Detect which cell encompasses the target text, then output its [X, Y] center coordinate. 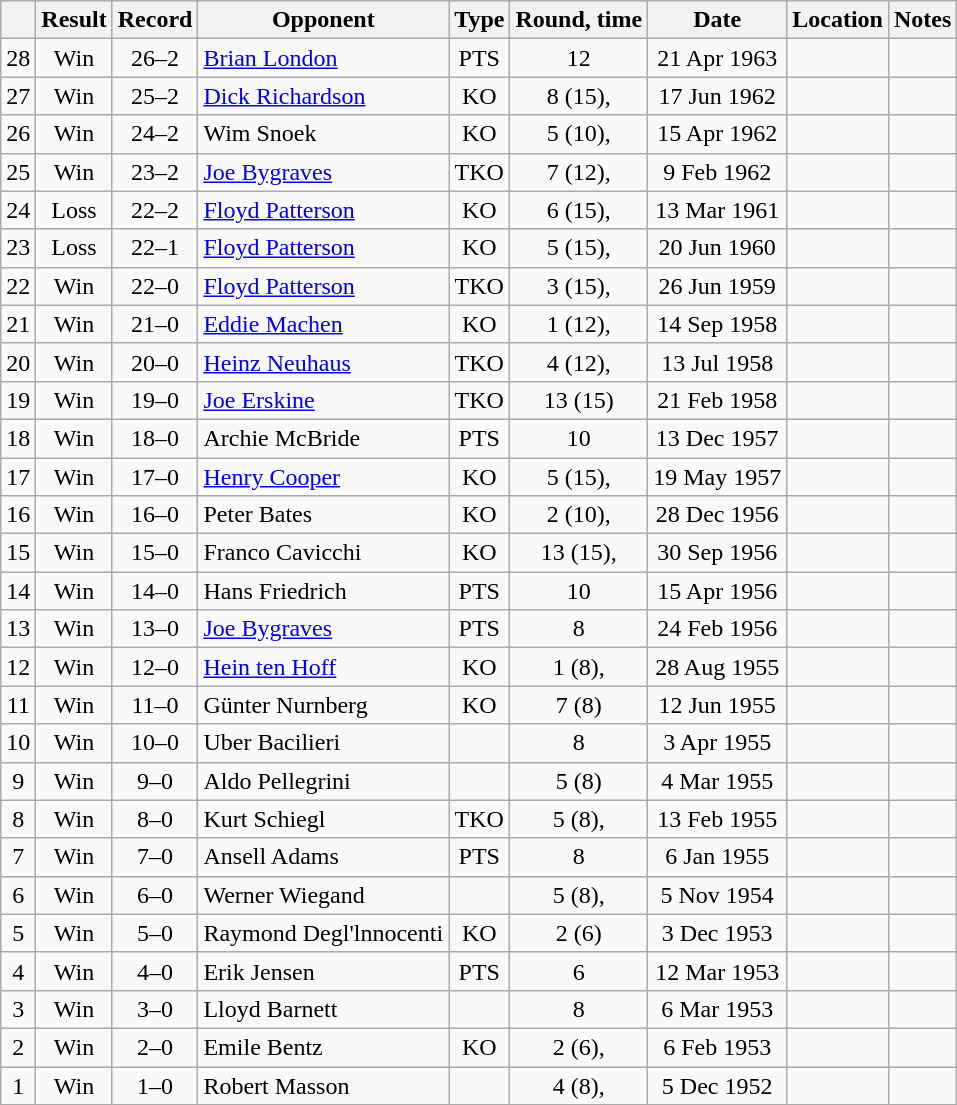
7 (8) [579, 705]
Kurt Schiegl [324, 819]
Archie McBride [324, 438]
25 [18, 172]
13 Dec 1957 [718, 438]
4–0 [155, 971]
Heinz Neuhaus [324, 362]
15–0 [155, 553]
7 [18, 857]
5 [18, 933]
23–2 [155, 172]
1 (12), [579, 324]
8–0 [155, 819]
Joe Erskine [324, 400]
13 (15) [579, 400]
3 Apr 1955 [718, 743]
26–2 [155, 58]
20–0 [155, 362]
Erik Jensen [324, 971]
Ansell Adams [324, 857]
3 (15), [579, 286]
Aldo Pellegrini [324, 781]
21–0 [155, 324]
Dick Richardson [324, 96]
3–0 [155, 1009]
Hans Friedrich [324, 591]
9 [18, 781]
Uber Bacilieri [324, 743]
30 Sep 1956 [718, 553]
19 May 1957 [718, 477]
Wim Snoek [324, 134]
23 [18, 248]
7 (12), [579, 172]
Notes [922, 20]
16 [18, 515]
4 (12), [579, 362]
5 (10), [579, 134]
26 [18, 134]
18–0 [155, 438]
19 [18, 400]
Opponent [324, 20]
6 (15), [579, 210]
Lloyd Barnett [324, 1009]
13 (15), [579, 553]
2 (6), [579, 1047]
12 Jun 1955 [718, 705]
26 Jun 1959 [718, 286]
Date [718, 20]
Round, time [579, 20]
Henry Cooper [324, 477]
2–0 [155, 1047]
Franco Cavicchi [324, 553]
22 [18, 286]
2 [18, 1047]
17 Jun 1962 [718, 96]
Record [155, 20]
16–0 [155, 515]
20 [18, 362]
24 [18, 210]
24–2 [155, 134]
2 (10), [579, 515]
14–0 [155, 591]
9–0 [155, 781]
13 Jul 1958 [718, 362]
17 [18, 477]
5–0 [155, 933]
Emile Bentz [324, 1047]
11–0 [155, 705]
6 Feb 1953 [718, 1047]
Robert Masson [324, 1085]
4 [18, 971]
Werner Wiegand [324, 895]
21 Apr 1963 [718, 58]
6 Jan 1955 [718, 857]
22–0 [155, 286]
28 Dec 1956 [718, 515]
3 Dec 1953 [718, 933]
Location [838, 20]
18 [18, 438]
7–0 [155, 857]
11 [18, 705]
15 Apr 1962 [718, 134]
10–0 [155, 743]
Peter Bates [324, 515]
8 (15), [579, 96]
12 Mar 1953 [718, 971]
19–0 [155, 400]
1–0 [155, 1085]
Eddie Machen [324, 324]
28 [18, 58]
4 (8), [579, 1085]
Brian London [324, 58]
20 Jun 1960 [718, 248]
17–0 [155, 477]
5 (8) [579, 781]
13 [18, 629]
22–1 [155, 248]
27 [18, 96]
Raymond Degl'lnnocenti [324, 933]
6–0 [155, 895]
15 [18, 553]
13 Mar 1961 [718, 210]
21 Feb 1958 [718, 400]
Günter Nurnberg [324, 705]
25–2 [155, 96]
14 Sep 1958 [718, 324]
22–2 [155, 210]
21 [18, 324]
6 Mar 1953 [718, 1009]
Type [480, 20]
12–0 [155, 667]
9 Feb 1962 [718, 172]
13 Feb 1955 [718, 819]
1 (8), [579, 667]
3 [18, 1009]
28 Aug 1955 [718, 667]
5 Dec 1952 [718, 1085]
Hein ten Hoff [324, 667]
5 Nov 1954 [718, 895]
4 Mar 1955 [718, 781]
2 (6) [579, 933]
13–0 [155, 629]
24 Feb 1956 [718, 629]
14 [18, 591]
1 [18, 1085]
Result [74, 20]
15 Apr 1956 [718, 591]
